Scan for the cell matching the given text and deliver its [x, y] coordinate at center. 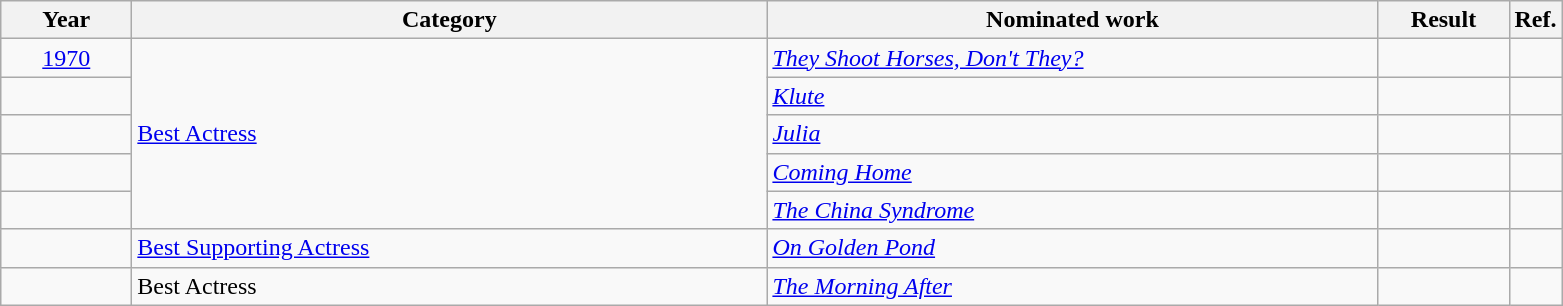
Ref. [1536, 20]
Result [1444, 20]
Category [450, 20]
Nominated work [1072, 20]
Klute [1072, 96]
They Shoot Horses, Don't They? [1072, 58]
Coming Home [1072, 172]
The Morning After [1072, 286]
Julia [1072, 134]
On Golden Pond [1072, 248]
Year [66, 20]
The China Syndrome [1072, 210]
Best Supporting Actress [450, 248]
1970 [66, 58]
